Scan for the cell matching the given text and deliver its (x, y) coordinate at center. 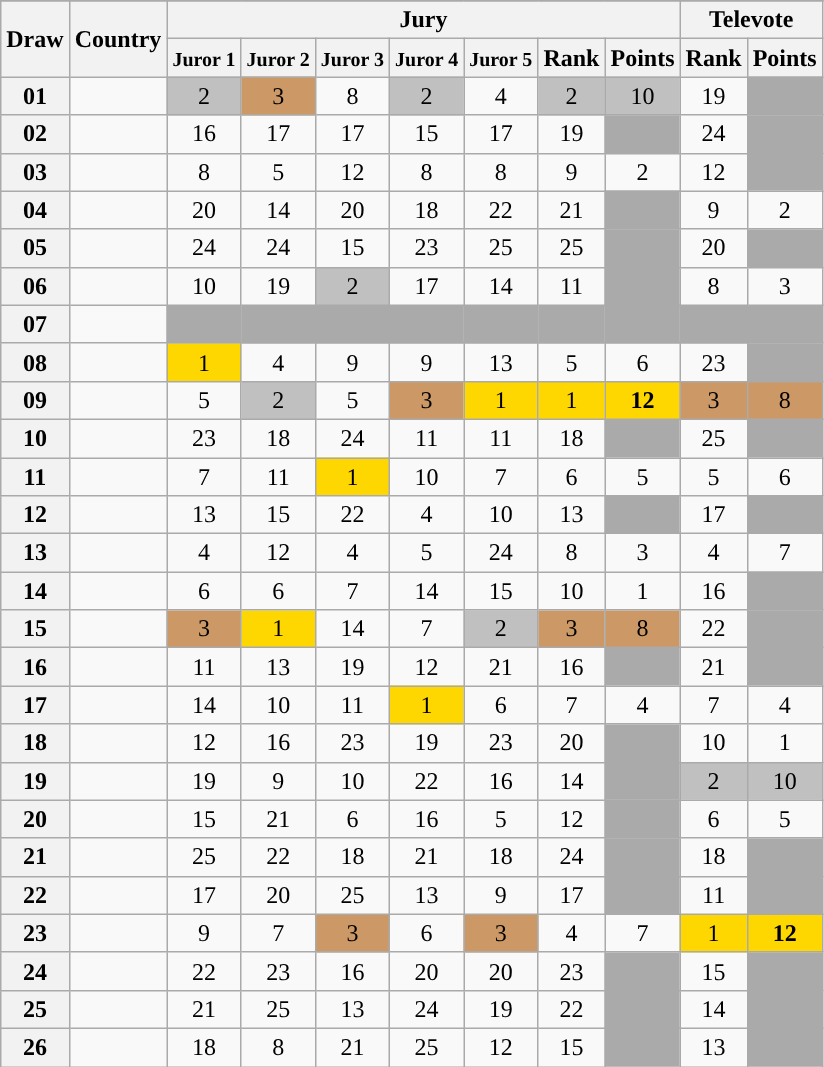
04 (35, 210)
Juror 1 (204, 58)
Televote (751, 20)
Juror 4 (426, 58)
Jury (424, 20)
02 (35, 134)
07 (35, 324)
03 (35, 172)
26 (35, 1047)
08 (35, 362)
Draw (35, 39)
Juror 3 (352, 58)
09 (35, 400)
05 (35, 248)
Country (118, 39)
Juror 5 (501, 58)
06 (35, 286)
01 (35, 96)
Juror 2 (278, 58)
